For the text-containing cell, return its midpoint in [x, y] coordinate format. 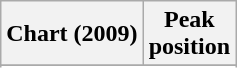
Peakposition [189, 34]
Chart (2009) [72, 34]
